Extract the [X, Y] coordinate from the center of the cell holding the provided text.  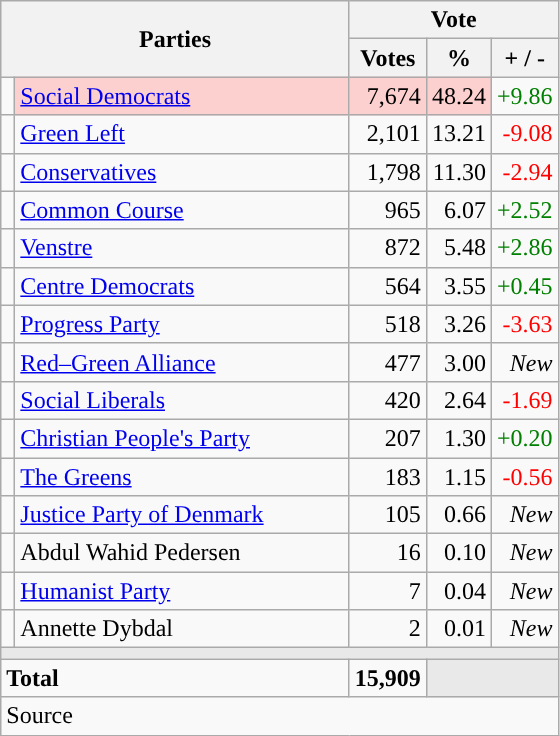
+0.20 [524, 438]
5.48 [458, 248]
15,909 [388, 678]
Social Democrats [182, 96]
-1.69 [524, 400]
3.55 [458, 286]
+2.52 [524, 210]
7,674 [388, 96]
0.10 [458, 553]
+9.86 [524, 96]
The Greens [182, 477]
0.66 [458, 515]
Red–Green Alliance [182, 362]
11.30 [458, 172]
Annette Dybdal [182, 629]
Christian People's Party [182, 438]
16 [388, 553]
-2.94 [524, 172]
105 [388, 515]
Abdul Wahid Pedersen [182, 553]
+ / - [524, 58]
Votes [388, 58]
7 [388, 591]
Total [176, 678]
1.15 [458, 477]
183 [388, 477]
0.01 [458, 629]
Social Liberals [182, 400]
518 [388, 324]
+0.45 [524, 286]
Justice Party of Denmark [182, 515]
Progress Party [182, 324]
13.21 [458, 134]
477 [388, 362]
207 [388, 438]
1,798 [388, 172]
6.07 [458, 210]
+2.86 [524, 248]
-3.63 [524, 324]
48.24 [458, 96]
420 [388, 400]
3.26 [458, 324]
-9.08 [524, 134]
872 [388, 248]
Source [280, 716]
Centre Democrats [182, 286]
2.64 [458, 400]
2 [388, 629]
-0.56 [524, 477]
Vote [454, 20]
0.04 [458, 591]
2,101 [388, 134]
Parties [176, 39]
Humanist Party [182, 591]
Venstre [182, 248]
Conservatives [182, 172]
564 [388, 286]
965 [388, 210]
Green Left [182, 134]
% [458, 58]
Common Course [182, 210]
1.30 [458, 438]
3.00 [458, 362]
